From the cell containing the given text, extract its center point as (X, Y) coordinate. 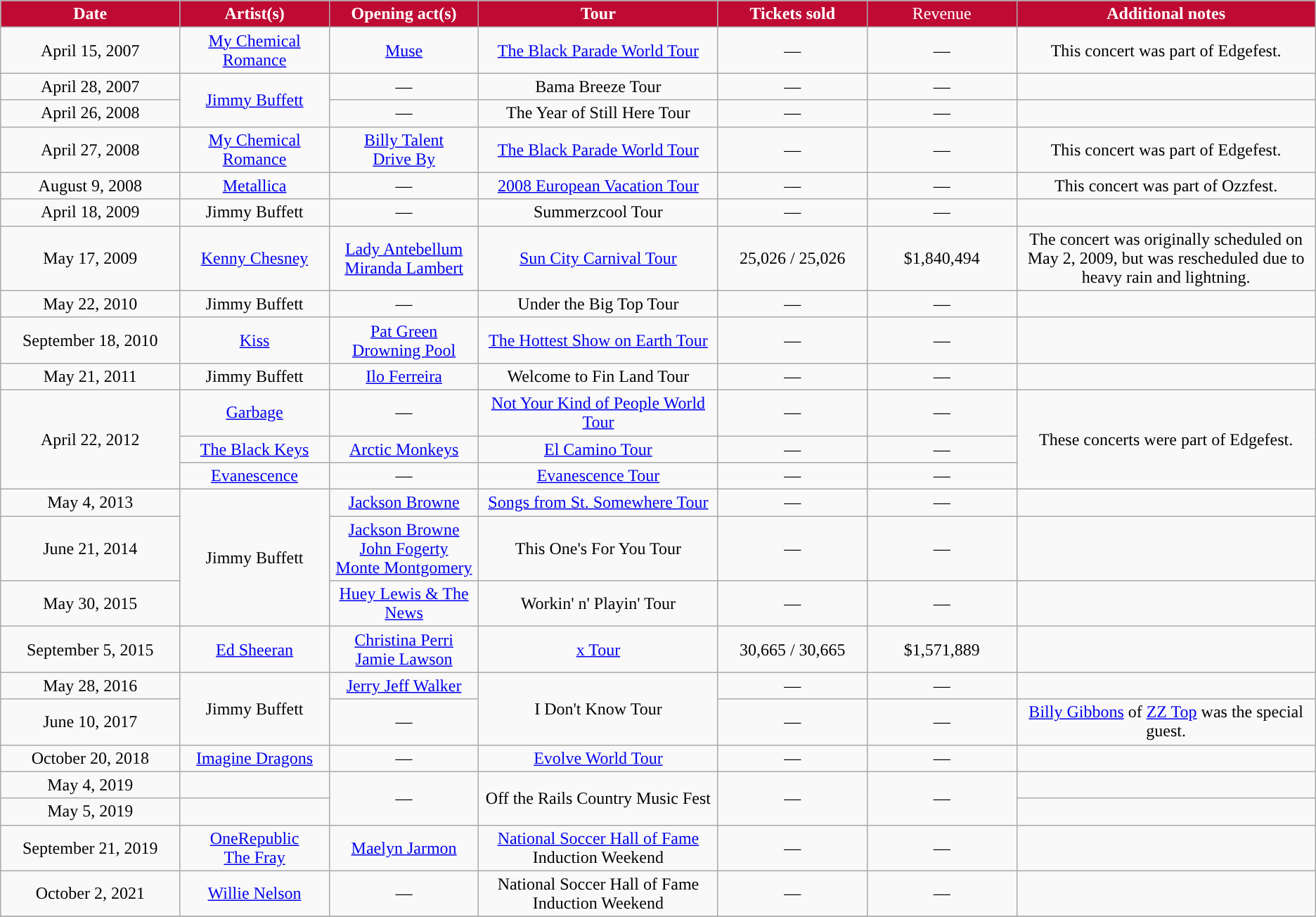
Ed Sheeran (254, 650)
April 28, 2007 (90, 86)
Willie Nelson (254, 893)
April 18, 2009 (90, 212)
Tickets sold (793, 14)
Additional notes (1166, 14)
May 28, 2016 (90, 686)
October 2, 2021 (90, 893)
Welcome to Fin Land Tour (598, 376)
Artist(s) (254, 14)
2008 European Vacation Tour (598, 186)
Metallica (254, 186)
Workin' n' Playin' Tour (598, 603)
The concert was originally scheduled on May 2, 2009, but was rescheduled due to heavy rain and lightning. (1166, 258)
Jerry Jeff Walker (404, 686)
October 20, 2018 (90, 758)
The Year of Still Here Tour (598, 113)
25,026 / 25,026 (793, 258)
El Camino Tour (598, 449)
June 10, 2017 (90, 722)
Evanescence Tour (598, 476)
Billy TalentDrive By (404, 149)
Imagine Dragons (254, 758)
Sun City Carnival Tour (598, 258)
June 21, 2014 (90, 549)
Tour (598, 14)
Songs from St. Somewhere Tour (598, 503)
Date (90, 14)
Ilo Ferreira (404, 376)
May 21, 2011 (90, 376)
Christina PerriJamie Lawson (404, 650)
May 4, 2013 (90, 503)
Revenue (942, 14)
August 9, 2008 (90, 186)
Jackson Browne (404, 503)
Opening act(s) (404, 14)
Billy Gibbons of ZZ Top was the special guest. (1166, 722)
September 21, 2019 (90, 848)
Arctic Monkeys (404, 449)
Kiss (254, 340)
Huey Lewis & The News (404, 603)
Off the Rails Country Music Fest (598, 798)
30,665 / 30,665 (793, 650)
April 26, 2008 (90, 113)
April 15, 2007 (90, 51)
May 4, 2019 (90, 785)
I Don't Know Tour (598, 709)
This One's For You Tour (598, 549)
$1,840,494 (942, 258)
September 5, 2015 (90, 650)
Summerzcool Tour (598, 212)
$1,571,889 (942, 650)
April 27, 2008 (90, 149)
OneRepublicThe Fray (254, 848)
April 22, 2012 (90, 439)
May 22, 2010 (90, 304)
Garbage (254, 412)
Jackson BrowneJohn FogertyMonte Montgomery (404, 549)
Kenny Chesney (254, 258)
May 17, 2009 (90, 258)
May 5, 2019 (90, 812)
x Tour (598, 650)
Maelyn Jarmon (404, 848)
September 18, 2010 (90, 340)
This concert was part of Ozzfest. (1166, 186)
Bama Breeze Tour (598, 86)
Evolve World Tour (598, 758)
Muse (404, 51)
These concerts were part of Edgefest. (1166, 439)
Under the Big Top Tour (598, 304)
Evanescence (254, 476)
Lady AntebellumMiranda Lambert (404, 258)
The Black Keys (254, 449)
May 30, 2015 (90, 603)
Pat GreenDrowning Pool (404, 340)
The Hottest Show on Earth Tour (598, 340)
Not Your Kind of People World Tour (598, 412)
